Detect which cell encompasses the target text, then output its (x, y) center coordinate. 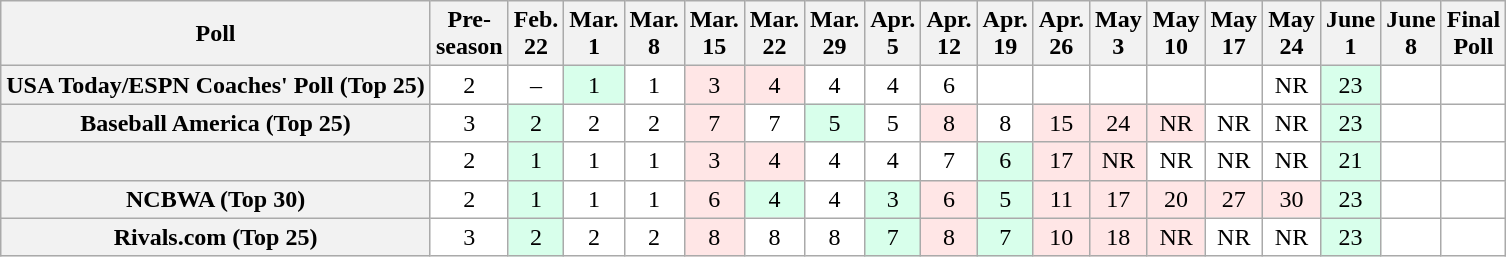
FinalPoll (1473, 34)
Apr.26 (1061, 34)
May3 (1118, 34)
May17 (1234, 34)
May10 (1176, 34)
Rivals.com (Top 25) (216, 237)
Mar.1 (594, 34)
Feb.22 (536, 34)
Mar.29 (834, 34)
27 (1234, 199)
Baseball America (Top 25) (216, 123)
20 (1176, 199)
11 (1061, 199)
Apr.5 (893, 34)
– (536, 85)
18 (1118, 237)
June8 (1411, 34)
Mar.22 (774, 34)
10 (1061, 237)
USA Today/ESPN Coaches' Poll (Top 25) (216, 85)
30 (1292, 199)
15 (1061, 123)
NCBWA (Top 30) (216, 199)
Apr.19 (1005, 34)
May24 (1292, 34)
21 (1350, 161)
Apr.12 (949, 34)
Pre-season (469, 34)
Mar.15 (714, 34)
24 (1118, 123)
June1 (1350, 34)
Poll (216, 34)
Mar.8 (654, 34)
